Locate the cell with the specified text and output its (x, y) center coordinate. 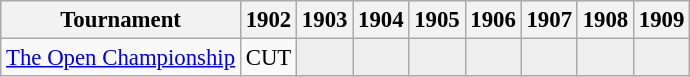
1903 (325, 20)
1902 (268, 20)
1906 (493, 20)
1909 (661, 20)
The Open Championship (121, 58)
1904 (381, 20)
CUT (268, 58)
1908 (605, 20)
Tournament (121, 20)
1907 (549, 20)
1905 (437, 20)
